Return [x, y] of the center of cell containing provided text 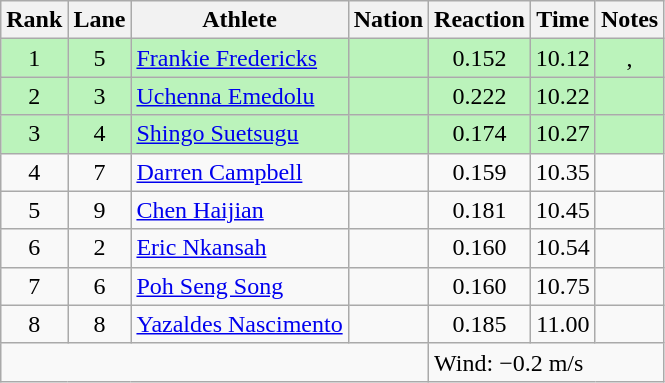
Reaction [480, 20]
0.222 [480, 96]
Frankie Fredericks [240, 58]
10.54 [562, 248]
0.152 [480, 58]
Poh Seng Song [240, 286]
10.27 [562, 134]
Notes [629, 20]
0.181 [480, 210]
Yazaldes Nascimento [240, 324]
9 [100, 210]
10.22 [562, 96]
1 [34, 58]
Rank [34, 20]
0.185 [480, 324]
Chen Haijian [240, 210]
Time [562, 20]
10.45 [562, 210]
Uchenna Emedolu [240, 96]
Lane [100, 20]
10.35 [562, 172]
0.159 [480, 172]
0.174 [480, 134]
Athlete [240, 20]
Shingo Suetsugu [240, 134]
10.12 [562, 58]
Darren Campbell [240, 172]
Eric Nkansah [240, 248]
Nation [388, 20]
10.75 [562, 286]
Wind: −0.2 m/s [546, 362]
, [629, 58]
11.00 [562, 324]
